Detect which cell encompasses the target text, then output its (X, Y) center coordinate. 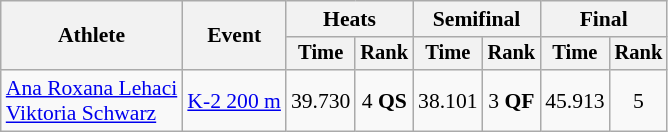
38.101 (448, 100)
K-2 200 m (234, 100)
Event (234, 36)
5 (639, 100)
Final (604, 19)
Ana Roxana LehaciViktoria Schwarz (92, 100)
4 QS (384, 100)
Heats (350, 19)
39.730 (320, 100)
Athlete (92, 36)
3 QF (512, 100)
Semifinal (476, 19)
45.913 (574, 100)
